Identify which cell holds the provided text, then report its [x, y] central coordinate. 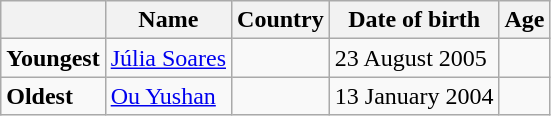
Date of birth [414, 20]
Age [524, 20]
Youngest [53, 58]
Name [168, 20]
Ou Yushan [168, 96]
13 January 2004 [414, 96]
Country [281, 20]
Oldest [53, 96]
Júlia Soares [168, 58]
23 August 2005 [414, 58]
